Search for the cell housing the specified text and yield its [X, Y] center coordinate. 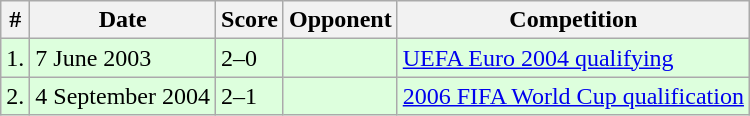
Competition [573, 20]
4 September 2004 [123, 96]
2006 FIFA World Cup qualification [573, 96]
2–1 [250, 96]
2. [16, 96]
Score [250, 20]
Date [123, 20]
2–0 [250, 58]
1. [16, 58]
7 June 2003 [123, 58]
UEFA Euro 2004 qualifying [573, 58]
Opponent [340, 20]
# [16, 20]
